Locate the cell with the specified text and output its (x, y) center coordinate. 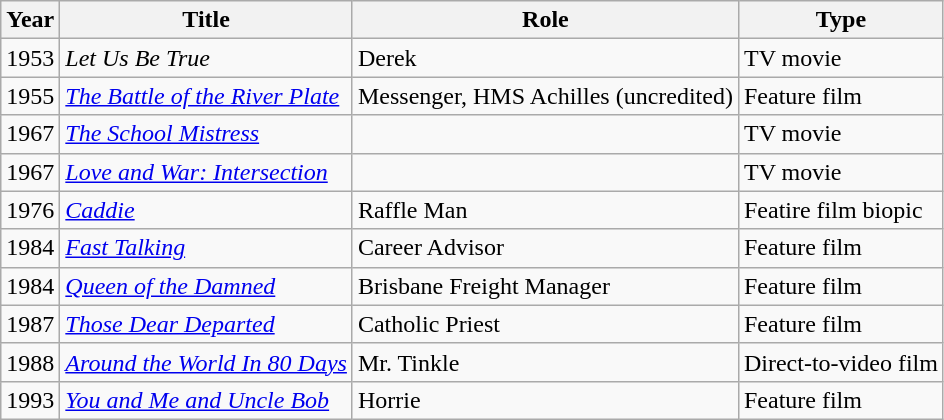
Fast Talking (206, 248)
The Battle of the River Plate (206, 96)
Title (206, 20)
Love and War: Intersection (206, 172)
Caddie (206, 210)
Around the World In 80 Days (206, 362)
1993 (30, 400)
1976 (30, 210)
Featire film biopic (840, 210)
Type (840, 20)
Queen of the Damned (206, 286)
Messenger, HMS Achilles (uncredited) (545, 96)
Raffle Man (545, 210)
1988 (30, 362)
1987 (30, 324)
Derek (545, 58)
Role (545, 20)
Brisbane Freight Manager (545, 286)
1955 (30, 96)
Year (30, 20)
You and Me and Uncle Bob (206, 400)
Mr. Tinkle (545, 362)
Horrie (545, 400)
1953 (30, 58)
The School Mistress (206, 134)
Let Us Be True (206, 58)
Those Dear Departed (206, 324)
Catholic Priest (545, 324)
Career Advisor (545, 248)
Direct-to-video film (840, 362)
